Find where the given text appears and provide that cell's center as (x, y) coordinate. 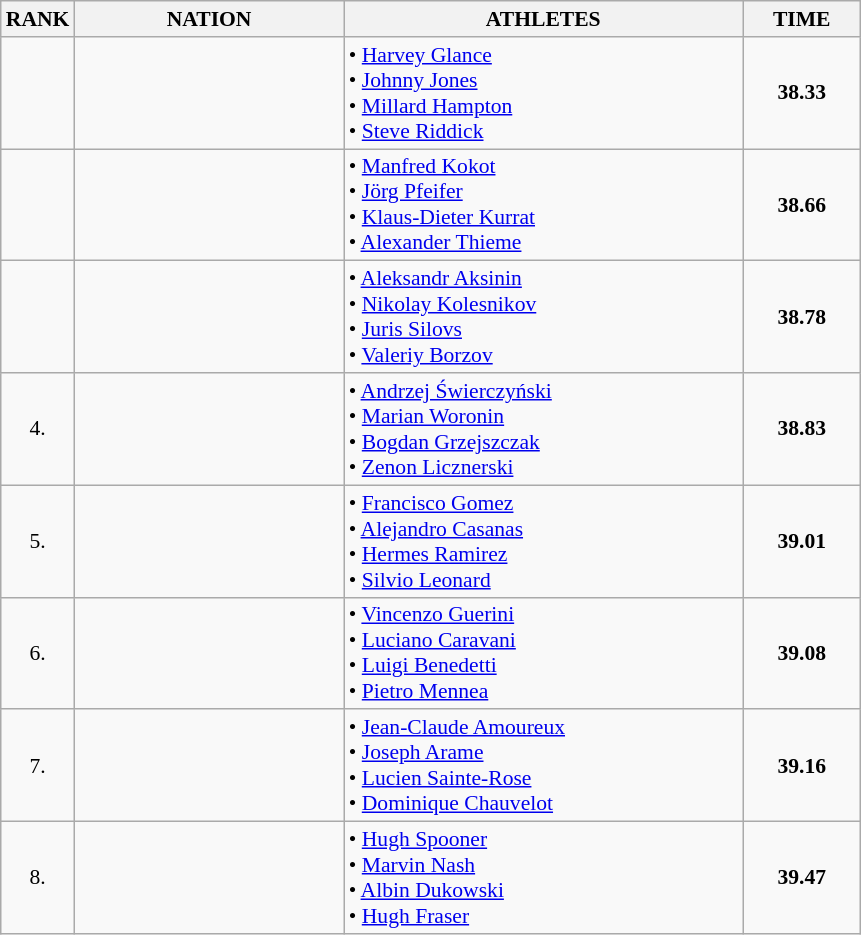
5. (38, 541)
7. (38, 766)
• Vincenzo Guerini• Luciano Caravani• Luigi Benedetti• Pietro Mennea (544, 653)
TIME (802, 19)
• Jean-Claude Amoureux• Joseph Arame• Lucien Sainte-Rose• Dominique Chauvelot (544, 766)
38.78 (802, 317)
NATION (208, 19)
39.01 (802, 541)
ATHLETES (544, 19)
RANK (38, 19)
8. (38, 878)
39.47 (802, 878)
6. (38, 653)
• Hugh Spooner• Marvin Nash• Albin Dukowski• Hugh Fraser (544, 878)
39.08 (802, 653)
• Andrzej Świerczyński• Marian Woronin• Bogdan Grzejszczak• Zenon Licznerski (544, 429)
38.66 (802, 205)
• Francisco Gomez• Alejandro Casanas• Hermes Ramirez• Silvio Leonard (544, 541)
4. (38, 429)
• Aleksandr Aksinin• Nikolay Kolesnikov• Juris Silovs• Valeriy Borzov (544, 317)
39.16 (802, 766)
• Manfred Kokot• Jörg Pfeifer• Klaus-Dieter Kurrat• Alexander Thieme (544, 205)
38.83 (802, 429)
38.33 (802, 93)
• Harvey Glance• Johnny Jones• Millard Hampton• Steve Riddick (544, 93)
